From the cell containing the given text, extract its center point as [x, y] coordinate. 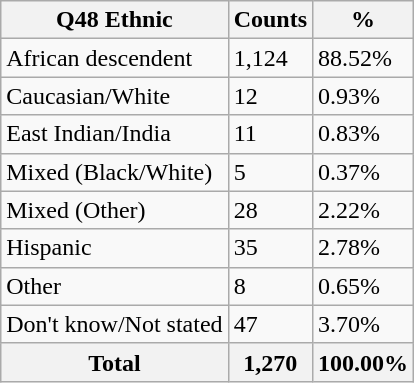
88.52% [364, 58]
0.37% [364, 172]
Mixed (Black/White) [114, 172]
Counts [270, 20]
12 [270, 96]
1,124 [270, 58]
African descendent [114, 58]
2.22% [364, 210]
47 [270, 324]
28 [270, 210]
35 [270, 248]
Mixed (Other) [114, 210]
% [364, 20]
2.78% [364, 248]
3.70% [364, 324]
Caucasian/White [114, 96]
8 [270, 286]
East Indian/India [114, 134]
1,270 [270, 362]
100.00% [364, 362]
0.83% [364, 134]
Total [114, 362]
11 [270, 134]
Don't know/Not stated [114, 324]
0.93% [364, 96]
Other [114, 286]
Q48 Ethnic [114, 20]
Hispanic [114, 248]
0.65% [364, 286]
5 [270, 172]
